Scan for the cell matching the given text and deliver its [x, y] coordinate at center. 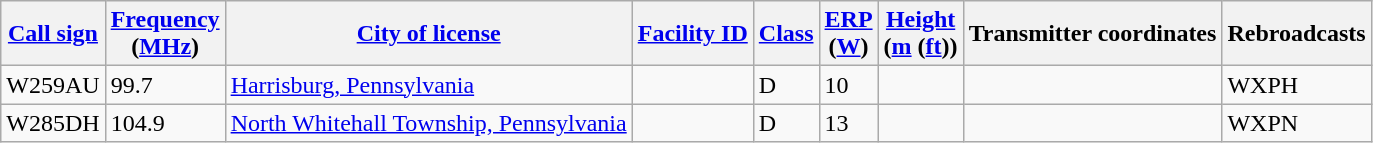
North Whitehall Township, Pennsylvania [428, 123]
99.7 [165, 85]
W259AU [53, 85]
WXPN [1296, 123]
104.9 [165, 123]
Class [786, 34]
Facility ID [692, 34]
City of license [428, 34]
13 [848, 123]
Rebroadcasts [1296, 34]
WXPH [1296, 85]
10 [848, 85]
Transmitter coordinates [1092, 34]
Call sign [53, 34]
Harrisburg, Pennsylvania [428, 85]
W285DH [53, 123]
ERP(W) [848, 34]
Height(m (ft)) [920, 34]
Frequency(MHz) [165, 34]
